Scan for the cell matching the given text and deliver its [X, Y] coordinate at center. 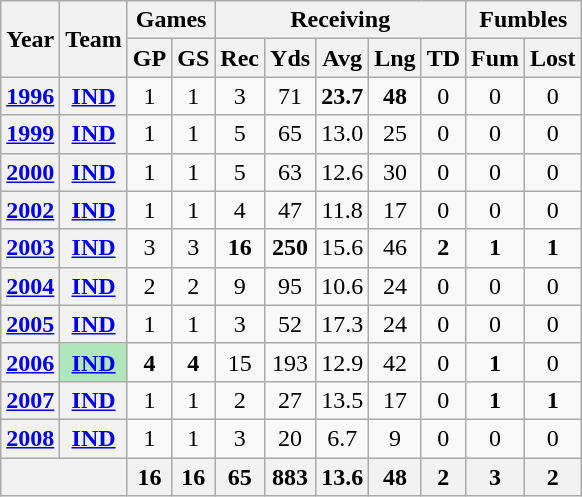
Lng [395, 58]
Fumbles [524, 20]
Fum [496, 58]
Rec [240, 58]
27 [290, 400]
23.7 [342, 96]
Games [170, 20]
6.7 [342, 438]
TD [443, 58]
2006 [30, 362]
2007 [30, 400]
47 [290, 210]
15 [240, 362]
1996 [30, 96]
15.6 [342, 248]
12.9 [342, 362]
2002 [30, 210]
Year [30, 39]
GP [149, 58]
25 [395, 134]
95 [290, 286]
63 [290, 172]
71 [290, 96]
11.8 [342, 210]
250 [290, 248]
52 [290, 324]
13.5 [342, 400]
17.3 [342, 324]
2008 [30, 438]
13.0 [342, 134]
193 [290, 362]
20 [290, 438]
1999 [30, 134]
30 [395, 172]
Lost [553, 58]
Team [94, 39]
Avg [342, 58]
Yds [290, 58]
10.6 [342, 286]
2000 [30, 172]
12.6 [342, 172]
883 [290, 477]
2005 [30, 324]
46 [395, 248]
Receiving [340, 20]
42 [395, 362]
2003 [30, 248]
GS [194, 58]
2004 [30, 286]
13.6 [342, 477]
